Output the [X, Y] coordinate of the center of the cell containing the given text.  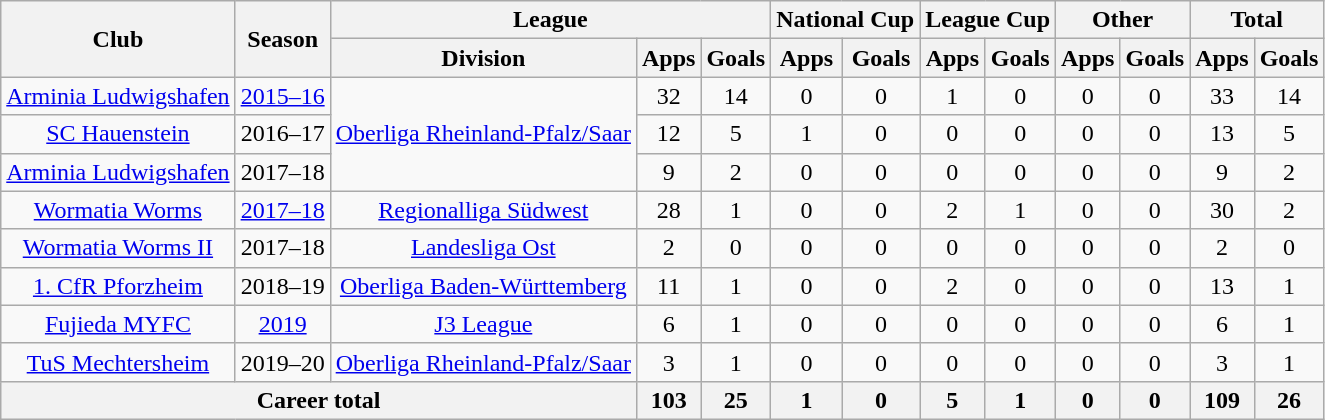
Wormatia Worms II [118, 248]
Season [282, 39]
28 [668, 210]
Landesliga Ost [483, 248]
103 [668, 400]
Wormatia Worms [118, 210]
League [550, 20]
26 [1289, 400]
32 [668, 96]
TuS Mechtersheim [118, 362]
League Cup [988, 20]
2016–17 [282, 134]
Club [118, 39]
33 [1222, 96]
Division [483, 58]
25 [736, 400]
12 [668, 134]
Oberliga Baden-Württemberg [483, 286]
J3 League [483, 324]
Career total [319, 400]
109 [1222, 400]
2015–16 [282, 96]
2019–20 [282, 362]
2018–19 [282, 286]
30 [1222, 210]
Other [1123, 20]
SC Hauenstein [118, 134]
11 [668, 286]
Regionalliga Südwest [483, 210]
National Cup [846, 20]
Fujieda MYFC [118, 324]
Total [1257, 20]
1. CfR Pforzheim [118, 286]
2019 [282, 324]
